Detect which cell encompasses the target text, then output its [x, y] center coordinate. 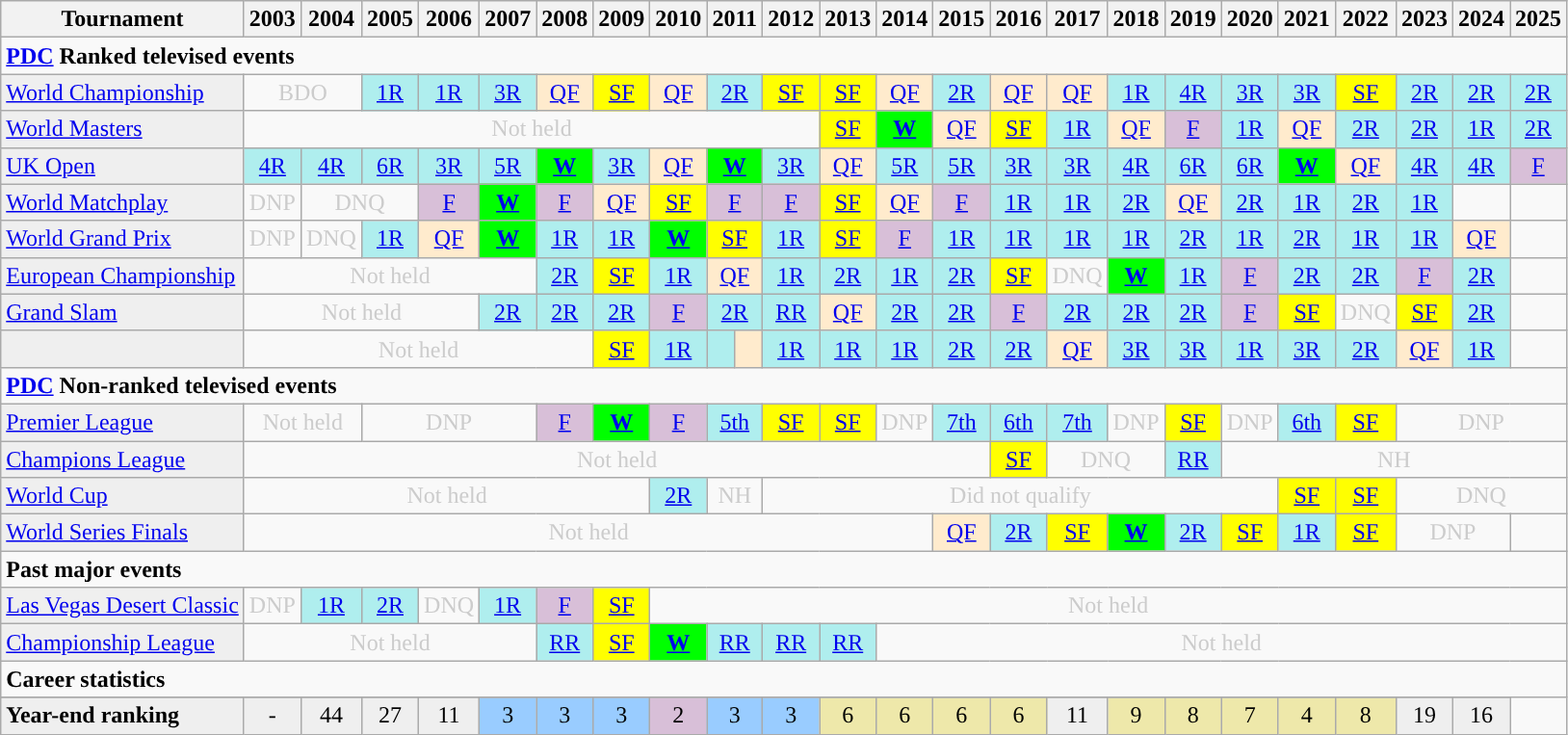
44 [331, 716]
PDC Non-ranked televised events [784, 385]
2009 [622, 19]
Champions League [123, 459]
Grand Slam [123, 312]
2014 [905, 19]
4 [1306, 716]
World Masters [123, 129]
Premier League [123, 422]
Year-end ranking [123, 716]
2019 [1192, 19]
2005 [389, 19]
European Championship [123, 276]
World Cup [123, 496]
2004 [331, 19]
World Matchplay [123, 202]
2020 [1250, 19]
Past major events [784, 569]
2021 [1306, 19]
2011 [735, 19]
World Series Finals [123, 533]
2006 [449, 19]
Career statistics [784, 679]
2 [678, 716]
2003 [272, 19]
UK Open [123, 166]
27 [389, 716]
Las Vegas Desert Classic [123, 606]
5th [735, 422]
16 [1481, 716]
2018 [1137, 19]
- [272, 716]
2022 [1366, 19]
2015 [961, 19]
2007 [509, 19]
2013 [848, 19]
2024 [1481, 19]
Tournament [123, 19]
7 [1250, 716]
2025 [1539, 19]
2023 [1424, 19]
Championship League [123, 643]
19 [1424, 716]
World Grand Prix [123, 239]
BDO [302, 92]
2012 [792, 19]
9 [1137, 716]
2010 [678, 19]
World Championship [123, 92]
Did not qualify [1021, 496]
2008 [564, 19]
2017 [1077, 19]
PDC Ranked televised events [784, 56]
2016 [1019, 19]
